Return the (x, y) coordinate for the center point of the cell that contains the specified text.  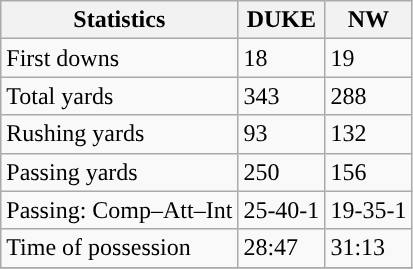
288 (368, 96)
Passing: Comp–Att–Int (120, 210)
31:13 (368, 248)
Statistics (120, 20)
Passing yards (120, 172)
28:47 (282, 248)
25-40-1 (282, 210)
18 (282, 58)
DUKE (282, 20)
First downs (120, 58)
Rushing yards (120, 134)
Total yards (120, 96)
93 (282, 134)
250 (282, 172)
19-35-1 (368, 210)
19 (368, 58)
343 (282, 96)
NW (368, 20)
Time of possession (120, 248)
156 (368, 172)
132 (368, 134)
